Extract the (x, y) coordinate from the center of the cell holding the provided text.  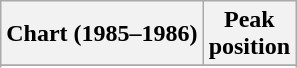
Chart (1985–1986) (102, 34)
Peakposition (249, 34)
